Identify which cell holds the provided text, then report its [X, Y] central coordinate. 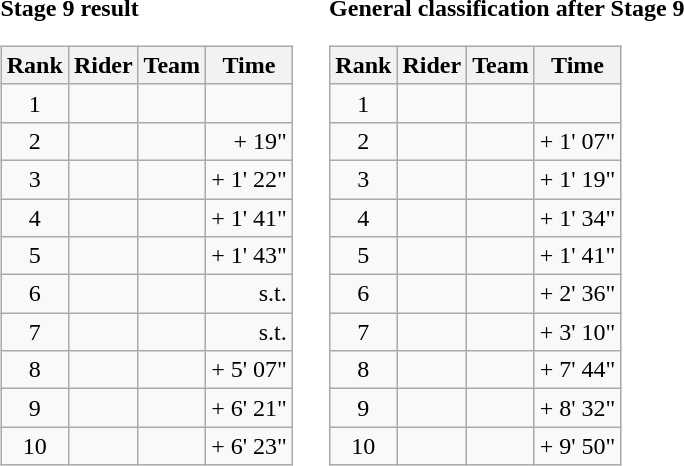
+ 8' 32" [578, 408]
+ 6' 21" [250, 408]
+ 1' 07" [578, 141]
+ 1' 34" [578, 217]
+ 9' 50" [578, 446]
+ 1' 43" [250, 256]
+ 1' 19" [578, 179]
+ 6' 23" [250, 446]
+ 2' 36" [578, 294]
+ 7' 44" [578, 370]
+ 1' 22" [250, 179]
+ 19" [250, 141]
+ 5' 07" [250, 370]
+ 3' 10" [578, 332]
